Determine the [x, y] coordinate at the center of the cell enclosing the given text.  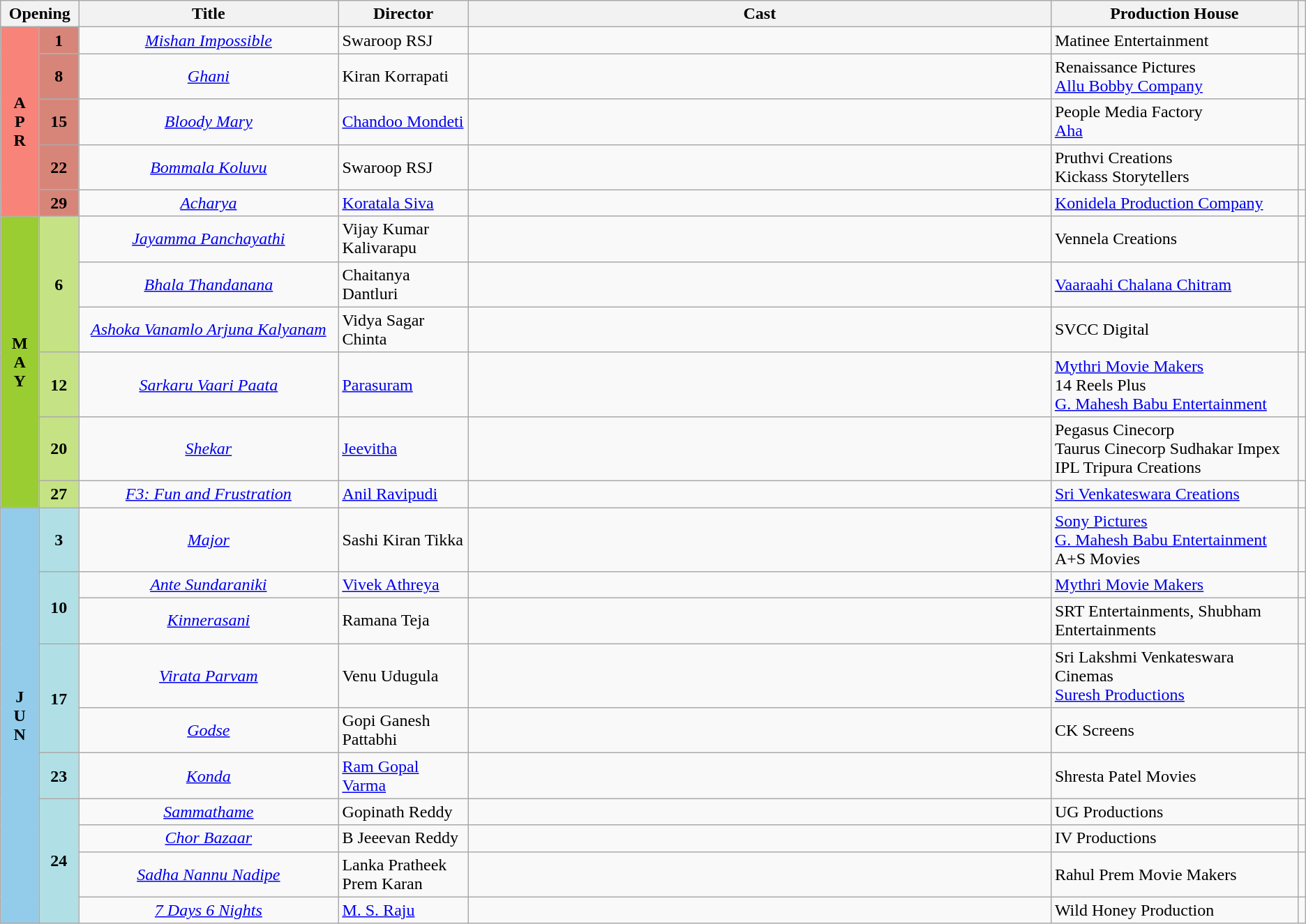
24 [59, 861]
Ghani [209, 77]
F3: Fun and Frustration [209, 494]
Matinee Entertainment [1174, 40]
Bommala Koluvu [209, 167]
Sri Lakshmi Venkateswara CinemasSuresh Productions [1174, 676]
Pruthvi CreationsKickass Storytellers [1174, 167]
Director [403, 14]
IV Productions [1174, 838]
Vivek Athreya [403, 585]
UG Productions [1174, 812]
Ram Gopal Varma [403, 775]
Major [209, 540]
Bhala Thandanana [209, 285]
Jeevitha [403, 448]
10 [59, 608]
Venu Udugula [403, 676]
Vidya Sagar Chinta [403, 329]
29 [59, 203]
Sri Venkateswara Creations [1174, 494]
20 [59, 448]
Kiran Korrapati [403, 77]
Mythri Movie Makers [1174, 585]
JUN [20, 715]
Lanka Pratheek Prem Karan [403, 874]
Chandoo Mondeti [403, 121]
Production House [1174, 14]
12 [59, 384]
Acharya [209, 203]
17 [59, 699]
Koratala Siva [403, 203]
Vijay Kumar Kalivarapu [403, 238]
3 [59, 540]
Opening [40, 14]
6 [59, 285]
Konda [209, 775]
Parasuram [403, 384]
Jayamma Panchayathi [209, 238]
Cast [759, 14]
APR [20, 121]
Sashi Kiran Tikka [403, 540]
People Media FactoryAha [1174, 121]
Pegasus CinecorpTaurus Cinecorp Sudhakar Impex IPL Tripura Creations [1174, 448]
Ante Sundaraniki [209, 585]
Ramana Teja [403, 621]
Gopinath Reddy [403, 812]
8 [59, 77]
MAY [20, 361]
Mythri Movie Makers14 Reels PlusG. Mahesh Babu Entertainment [1174, 384]
CK Screens [1174, 731]
M. S. Raju [403, 910]
7 Days 6 Nights [209, 910]
SRT Entertainments, Shubham Entertainments [1174, 621]
Sadha Nannu Nadipe [209, 874]
Anil Ravipudi [403, 494]
Vennela Creations [1174, 238]
27 [59, 494]
SVCC Digital [1174, 329]
Virata Parvam [209, 676]
Shresta Patel Movies [1174, 775]
Konidela Production Company [1174, 203]
Sammathame [209, 812]
Ashoka Vanamlo Arjuna Kalyanam [209, 329]
23 [59, 775]
Sony PicturesG. Mahesh Babu EntertainmentA+S Movies [1174, 540]
Renaissance PicturesAllu Bobby Company [1174, 77]
Kinnerasani [209, 621]
Gopi Ganesh Pattabhi [403, 731]
Sarkaru Vaari Paata [209, 384]
Godse [209, 731]
Chor Bazaar [209, 838]
15 [59, 121]
Shekar [209, 448]
22 [59, 167]
Wild Honey Production [1174, 910]
Mishan Impossible [209, 40]
Chaitanya Dantluri [403, 285]
1 [59, 40]
Bloody Mary [209, 121]
Vaaraahi Chalana Chitram [1174, 285]
Title [209, 14]
B Jeeevan Reddy [403, 838]
Rahul Prem Movie Makers [1174, 874]
